Provide the (x, y) coordinate of the cell's center where the given text is located.  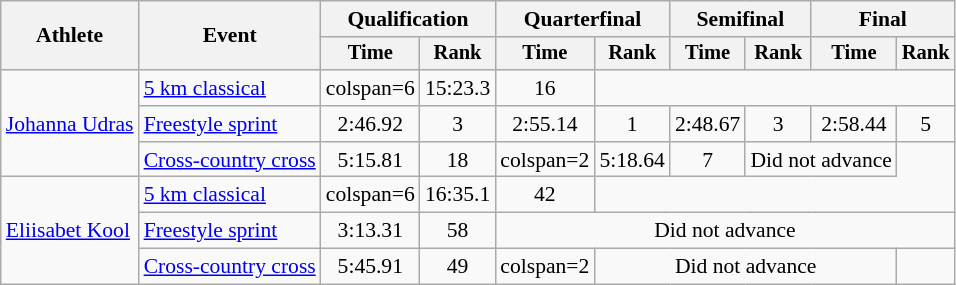
7 (708, 160)
2:58.44 (854, 124)
2:46.92 (370, 124)
5 (926, 124)
2:48.67 (708, 124)
Quarterfinal (582, 19)
15:23.3 (458, 88)
Athlete (70, 36)
Semifinal (740, 19)
49 (458, 267)
1 (632, 124)
42 (544, 195)
5:15.81 (370, 160)
18 (458, 160)
2:55.14 (544, 124)
Johanna Udras (70, 124)
16:35.1 (458, 195)
16 (544, 88)
5:18.64 (632, 160)
Eliisabet Kool (70, 230)
5:45.91 (370, 267)
Event (230, 36)
3:13.31 (370, 231)
Qualification (408, 19)
58 (458, 231)
Final (883, 19)
